From the cell containing the given text, extract its center point as [X, Y] coordinate. 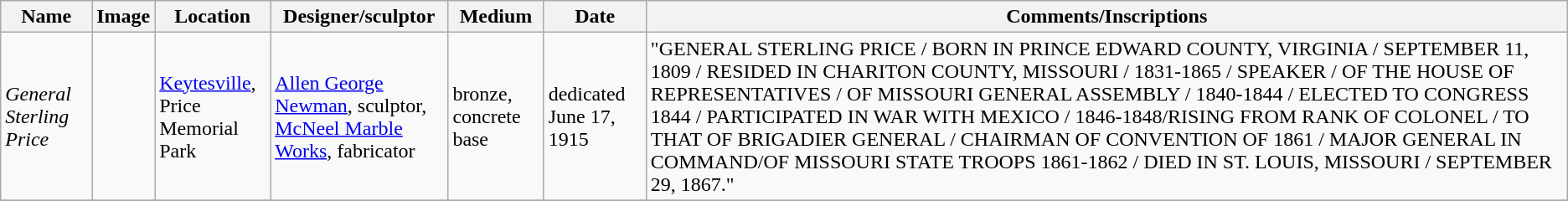
Allen George Newman, sculptor,McNeel Marble Works, fabricator [359, 116]
Date [595, 17]
Image [124, 17]
Location [213, 17]
Comments/Inscriptions [1106, 17]
Keytesville,Price Memorial Park [213, 116]
Designer/sculptor [359, 17]
Medium [496, 17]
bronze, concrete base [496, 116]
dedicated June 17, 1915 [595, 116]
Name [47, 17]
General Sterling Price [47, 116]
